Return (X, Y) of the center of cell containing provided text 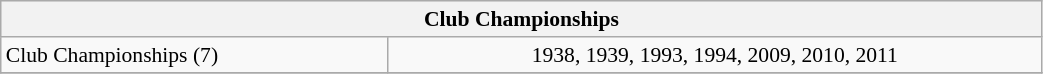
1938, 1939, 1993, 1994, 2009, 2010, 2011 (715, 55)
Club Championships (522, 19)
Club Championships (7) (194, 55)
